Extract the (x, y) coordinate from the center of the cell holding the provided text.  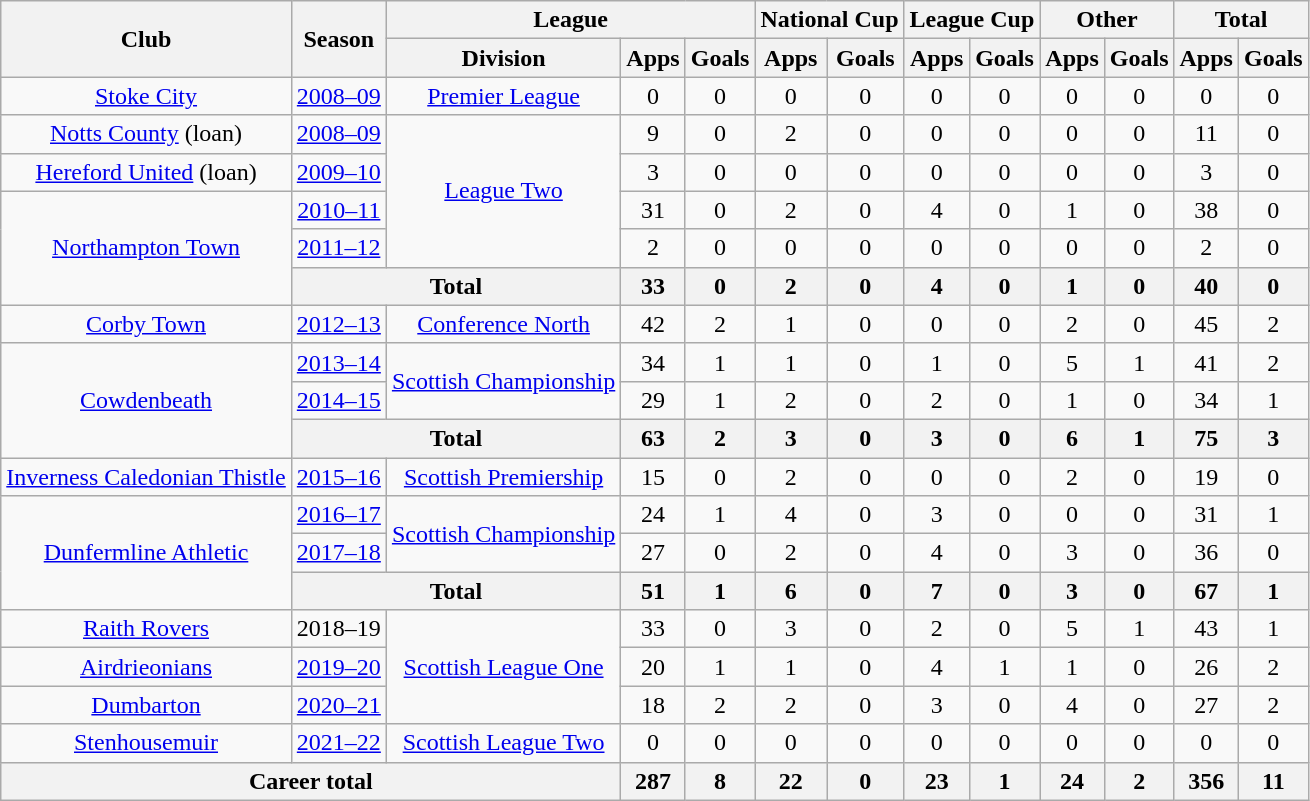
2016–17 (338, 515)
38 (1206, 210)
9 (653, 134)
2021–22 (338, 743)
2017–18 (338, 553)
2015–16 (338, 477)
League Two (503, 191)
18 (653, 705)
Airdrieonians (146, 667)
8 (720, 781)
Dunfermline Athletic (146, 553)
Other (1107, 20)
Season (338, 39)
Scottish League One (503, 667)
Dumbarton (146, 705)
36 (1206, 553)
63 (653, 438)
Division (503, 58)
Scottish Premiership (503, 477)
Notts County (loan) (146, 134)
45 (1206, 324)
Conference North (503, 324)
Scottish League Two (503, 743)
7 (936, 591)
29 (653, 400)
Raith Rovers (146, 629)
National Cup (830, 20)
75 (1206, 438)
2014–15 (338, 400)
Premier League (503, 96)
Cowdenbeath (146, 400)
Northampton Town (146, 248)
League (570, 20)
League Cup (972, 20)
15 (653, 477)
2010–11 (338, 210)
Hereford United (loan) (146, 172)
2009–10 (338, 172)
40 (1206, 286)
2018–19 (338, 629)
Corby Town (146, 324)
43 (1206, 629)
287 (653, 781)
51 (653, 591)
42 (653, 324)
356 (1206, 781)
2012–13 (338, 324)
2020–21 (338, 705)
Club (146, 39)
67 (1206, 591)
19 (1206, 477)
2011–12 (338, 248)
22 (791, 781)
Stoke City (146, 96)
Stenhousemuir (146, 743)
41 (1206, 362)
2019–20 (338, 667)
2013–14 (338, 362)
20 (653, 667)
23 (936, 781)
Inverness Caledonian Thistle (146, 477)
Career total (311, 781)
26 (1206, 667)
